Return the (x, y) coordinate for the center point of the cell that contains the specified text.  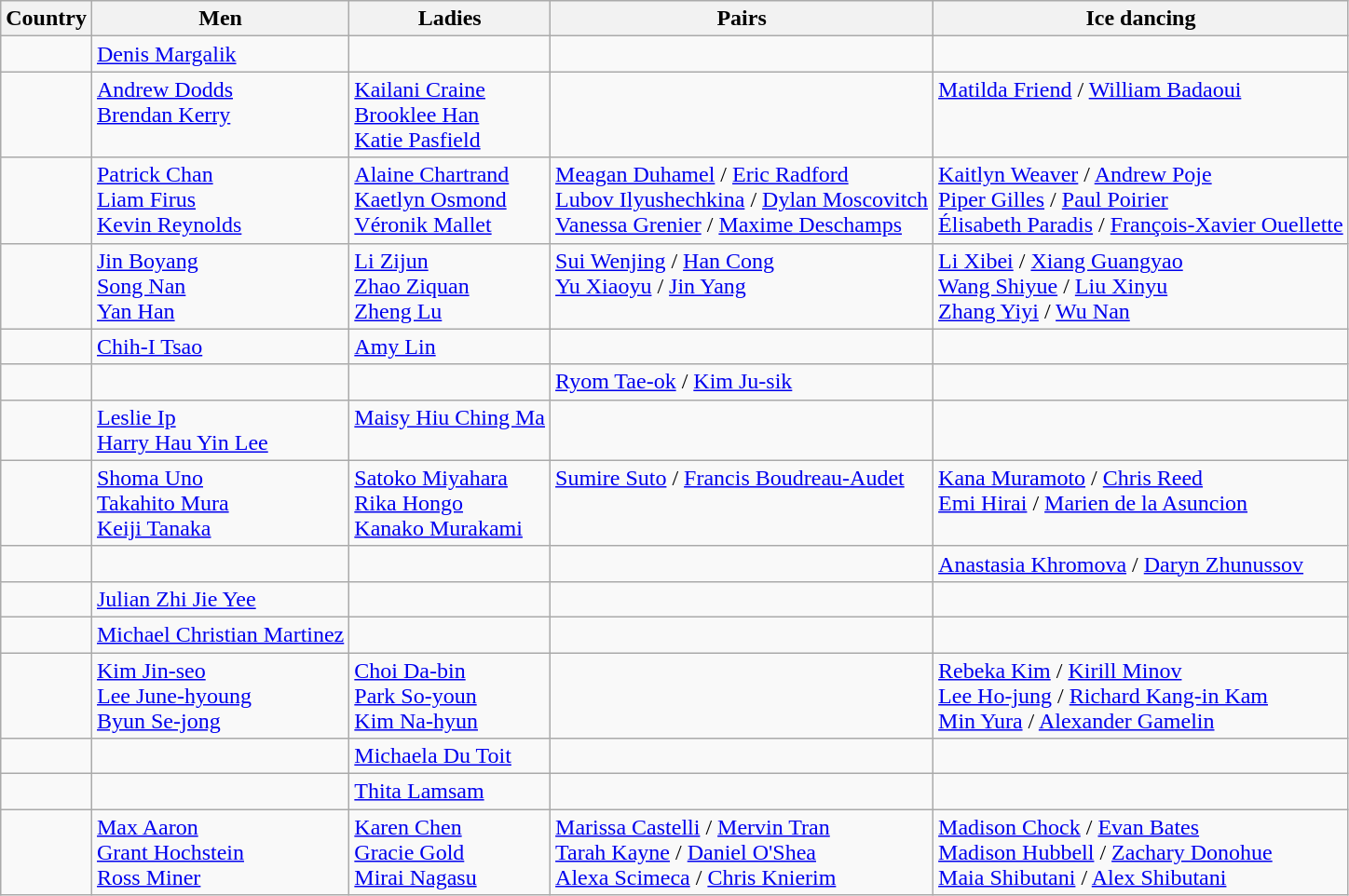
Ladies (450, 19)
Alaine Chartrand Kaetlyn Osmond Véronik Mallet (450, 200)
Shoma Uno Takahito Mura Keiji Tanaka (220, 503)
Pairs (742, 19)
Kaitlyn Weaver / Andrew Poje Piper Gilles / Paul Poirier Élisabeth Paradis / François-Xavier Ouellette (1141, 200)
Li Xibei / Xiang Guangyao Wang Shiyue / Liu Xinyu Zhang Yiyi / Wu Nan (1141, 286)
Michael Christian Martinez (220, 634)
Meagan Duhamel / Eric Radford Lubov Ilyushechkina / Dylan Moscovitch Vanessa Grenier / Maxime Deschamps (742, 200)
Michaela Du Toit (450, 756)
Madison Chock / Evan Bates Madison Hubbell / Zachary Donohue Maia Shibutani / Alex Shibutani (1141, 852)
Kana Muramoto / Chris Reed Emi Hirai / Marien de la Asuncion (1141, 503)
Li Zijun Zhao Ziquan Zheng Lu (450, 286)
Amy Lin (450, 346)
Sui Wenjing / Han Cong Yu Xiaoyu / Jin Yang (742, 286)
Karen Chen Gracie Gold Mirai Nagasu (450, 852)
Patrick Chan Liam Firus Kevin Reynolds (220, 200)
Leslie Ip Harry Hau Yin Lee (220, 430)
Denis Margalik (220, 54)
Sumire Suto / Francis Boudreau-Audet (742, 503)
Chih-I Tsao (220, 346)
Kim Jin-seo Lee June-hyoung Byun Se-jong (220, 695)
Max Aaron Grant Hochstein Ross Miner (220, 852)
Andrew Dodds Brendan Kerry (220, 115)
Country (47, 19)
Men (220, 19)
Kailani Craine Brooklee Han Katie Pasfield (450, 115)
Julian Zhi Jie Yee (220, 599)
Ice dancing (1141, 19)
Rebeka Kim / Kirill Minov Lee Ho-jung / Richard Kang-in Kam Min Yura / Alexander Gamelin (1141, 695)
Choi Da-bin Park So-youn Kim Na-hyun (450, 695)
Marissa Castelli / Mervin Tran Tarah Kayne / Daniel O'Shea Alexa Scimeca / Chris Knierim (742, 852)
Satoko Miyahara Rika Hongo Kanako Murakami (450, 503)
Ryom Tae-ok / Kim Ju-sik (742, 382)
Matilda Friend / William Badaoui (1141, 115)
Anastasia Khromova / Daryn Zhunussov (1141, 563)
Jin Boyang Song Nan Yan Han (220, 286)
Thita Lamsam (450, 792)
Maisy Hiu Ching Ma (450, 430)
